Provide the [x, y] coordinate of the cell's center where the given text is located.  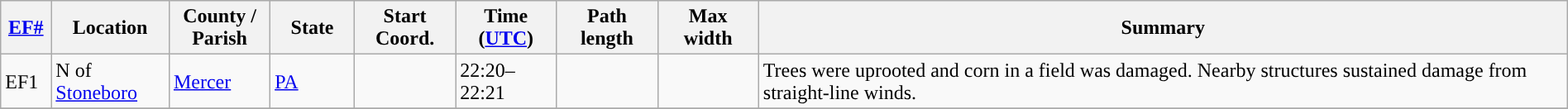
Start Coord. [404, 28]
Mercer [219, 81]
22:20–22:21 [506, 81]
Path length [607, 28]
EF# [26, 28]
N of Stoneboro [111, 81]
PA [313, 81]
State [313, 28]
County / Parish [219, 28]
Trees were uprooted and corn in a field was damaged. Nearby structures sustained damage from straight-line winds. [1163, 81]
Location [111, 28]
EF1 [26, 81]
Summary [1163, 28]
Max width [708, 28]
Time (UTC) [506, 28]
